Output the (X, Y) coordinate of the center of the cell containing the given text.  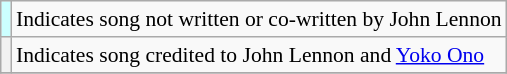
Indicates song not written or co-written by John Lennon (259, 19)
Indicates song credited to John Lennon and Yoko Ono (259, 55)
